Search for the cell housing the specified text and yield its [X, Y] center coordinate. 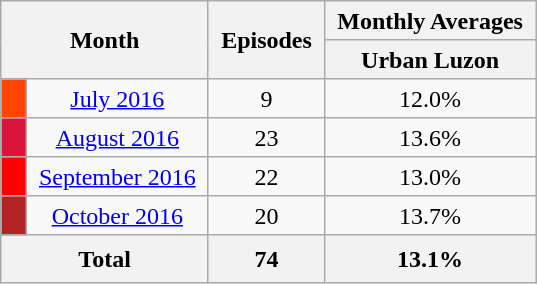
20 [266, 216]
Monthly Averages [430, 20]
23 [266, 138]
13.1% [430, 260]
Episodes [266, 40]
13.7% [430, 216]
12.0% [430, 98]
13.0% [430, 176]
Total [105, 260]
74 [266, 260]
August 2016 [117, 138]
9 [266, 98]
22 [266, 176]
Urban Luzon [430, 60]
Month [105, 40]
October 2016 [117, 216]
July 2016 [117, 98]
13.6% [430, 138]
September 2016 [117, 176]
